Scan for the cell matching the given text and deliver its (X, Y) coordinate at center. 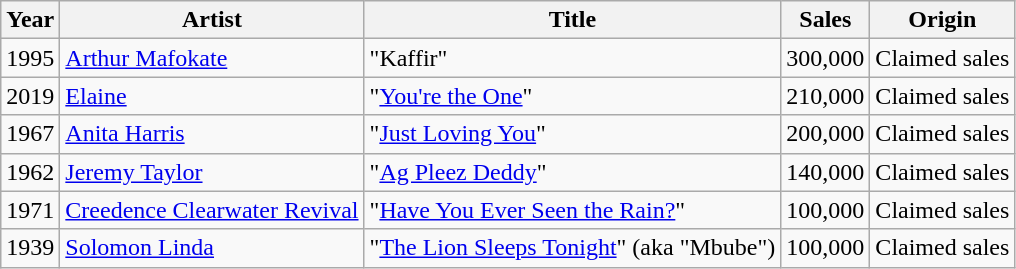
Title (572, 20)
140,000 (826, 172)
1967 (30, 134)
Arthur Mafokate (212, 58)
Year (30, 20)
1995 (30, 58)
Elaine (212, 96)
"You're the One" (572, 96)
Creedence Clearwater Revival (212, 210)
1971 (30, 210)
"The Lion Sleeps Tonight" (aka "Mbube") (572, 248)
Solomon Linda (212, 248)
1962 (30, 172)
Origin (942, 20)
Artist (212, 20)
2019 (30, 96)
Jeremy Taylor (212, 172)
210,000 (826, 96)
Sales (826, 20)
1939 (30, 248)
Anita Harris (212, 134)
"Just Loving You" (572, 134)
200,000 (826, 134)
"Ag Pleez Deddy" (572, 172)
"Have You Ever Seen the Rain?" (572, 210)
300,000 (826, 58)
"Kaffir" (572, 58)
